Detect which cell encompasses the target text, then output its [X, Y] center coordinate. 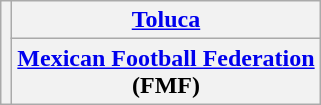
Toluca [166, 20]
Mexican Football Federation(FMF) [166, 72]
